Search for the cell housing the specified text and yield its (x, y) center coordinate. 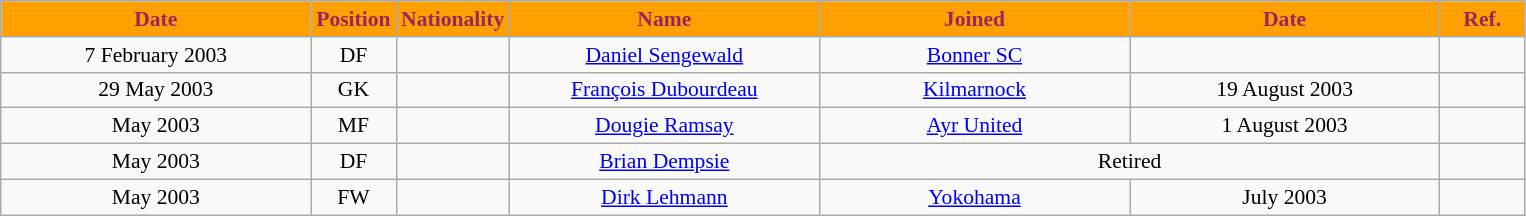
MF (354, 126)
Ayr United (974, 126)
Bonner SC (974, 55)
Ref. (1482, 19)
Joined (974, 19)
Yokohama (974, 197)
Dougie Ramsay (664, 126)
FW (354, 197)
Brian Dempsie (664, 162)
Retired (1129, 162)
Daniel Sengewald (664, 55)
7 February 2003 (156, 55)
Position (354, 19)
GK (354, 90)
François Dubourdeau (664, 90)
19 August 2003 (1285, 90)
July 2003 (1285, 197)
Dirk Lehmann (664, 197)
Name (664, 19)
29 May 2003 (156, 90)
Nationality (452, 19)
Kilmarnock (974, 90)
1 August 2003 (1285, 126)
